Extract the (X, Y) coordinate from the center of the cell holding the provided text.  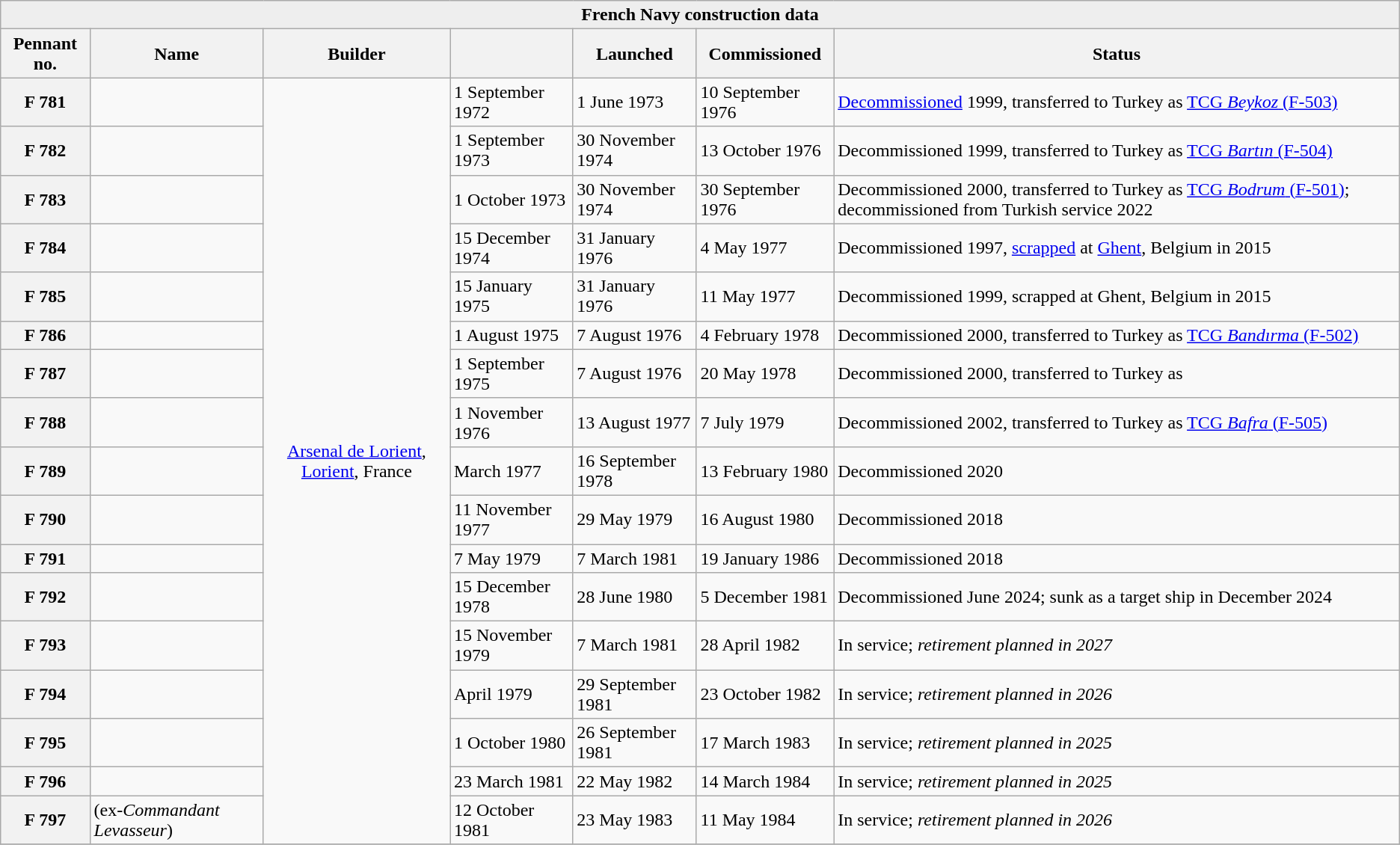
15 December 1978 (512, 597)
Decommissioned 2000, transferred to Turkey as TCG Bodrum (F-501); decommissioned from Turkish service 2022 (1117, 199)
15 January 1975 (512, 296)
23 March 1981 (512, 781)
F 785 (45, 296)
11 May 1977 (765, 296)
15 December 1974 (512, 248)
19 January 1986 (765, 559)
F 791 (45, 559)
20 May 1978 (765, 374)
4 May 1977 (765, 248)
28 June 1980 (634, 597)
F 797 (45, 820)
23 October 1982 (765, 694)
April 1979 (512, 694)
French Navy construction data (700, 15)
29 September 1981 (634, 694)
16 August 1980 (765, 519)
14 March 1984 (765, 781)
Decommissioned 2000, transferred to Turkey as TCG Bandırma (F-502) (1117, 335)
Decommissioned 2000, transferred to Turkey as (1117, 374)
F 786 (45, 335)
1 November 1976 (512, 422)
In service; retirement planned in 2027 (1117, 646)
Builder (356, 54)
F 784 (45, 248)
Decommissioned 1999, scrapped at Ghent, Belgium in 2015 (1117, 296)
March 1977 (512, 471)
30 September 1976 (765, 199)
F 789 (45, 471)
Launched (634, 54)
13 October 1976 (765, 151)
16 September 1978 (634, 471)
F 790 (45, 519)
Arsenal de Lorient, Lorient, France (356, 461)
7 July 1979 (765, 422)
Name (176, 54)
1 August 1975 (512, 335)
F 783 (45, 199)
11 November 1977 (512, 519)
F 795 (45, 743)
Pennant no. (45, 54)
12 October 1981 (512, 820)
F 796 (45, 781)
Commissioned (765, 54)
Decommissioned June 2024; sunk as a target ship in December 2024 (1117, 597)
Decommissioned 1997, scrapped at Ghent, Belgium in 2015 (1117, 248)
Decommissioned 1999, transferred to Turkey as TCG Beykoz (F-503) (1117, 102)
(ex-Commandant Levasseur) (176, 820)
F 792 (45, 597)
F 782 (45, 151)
F 788 (45, 422)
23 May 1983 (634, 820)
15 November 1979 (512, 646)
26 September 1981 (634, 743)
Decommissioned 1999, transferred to Turkey as TCG Bartın (F-504) (1117, 151)
10 September 1976 (765, 102)
Status (1117, 54)
1 June 1973 (634, 102)
17 March 1983 (765, 743)
Decommissioned 2002, transferred to Turkey as TCG Bafra (F-505) (1117, 422)
5 December 1981 (765, 597)
1 September 1972 (512, 102)
F 793 (45, 646)
F 794 (45, 694)
4 February 1978 (765, 335)
1 October 1980 (512, 743)
29 May 1979 (634, 519)
22 May 1982 (634, 781)
13 February 1980 (765, 471)
1 September 1973 (512, 151)
13 August 1977 (634, 422)
1 October 1973 (512, 199)
11 May 1984 (765, 820)
F 787 (45, 374)
1 September 1975 (512, 374)
28 April 1982 (765, 646)
7 May 1979 (512, 559)
F 781 (45, 102)
Decommissioned 2020 (1117, 471)
